Return the [x, y] coordinate for the center point of the cell that contains the specified text.  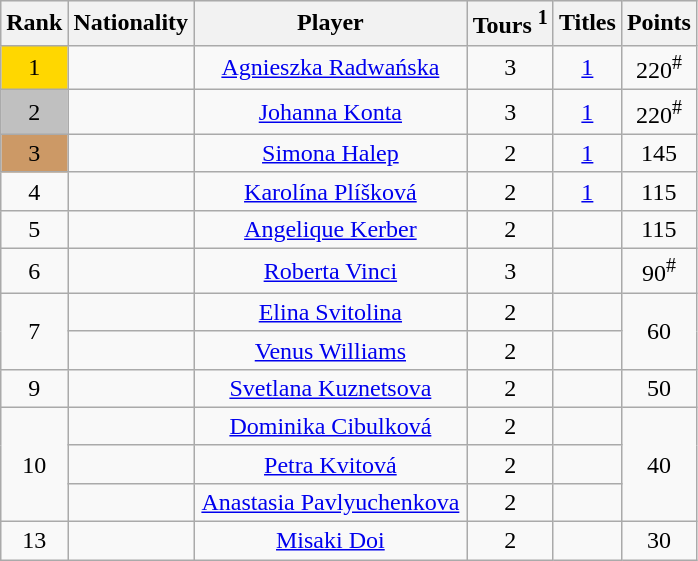
Simona Halep [331, 153]
Rank [34, 24]
Johanna Konta [331, 112]
Nationality [131, 24]
Titles [587, 24]
Player [331, 24]
Angelique Kerber [331, 230]
4 [34, 191]
Venus Williams [331, 350]
30 [658, 541]
9 [34, 388]
Misaki Doi [331, 541]
Elina Svitolina [331, 312]
Karolína Plíšková [331, 191]
Dominika Cibulková [331, 426]
10 [34, 464]
60 [658, 331]
7 [34, 331]
13 [34, 541]
Anastasia Pavlyuchenkova [331, 502]
Tours 1 [510, 24]
Svetlana Kuznetsova [331, 388]
Roberta Vinci [331, 272]
Agnieszka Radwańska [331, 68]
90# [658, 272]
50 [658, 388]
Points [658, 24]
6 [34, 272]
Petra Kvitová [331, 464]
40 [658, 464]
145 [658, 153]
5 [34, 230]
